Capture the cell that displays the provided text and extract its (X, Y) central coordinate. 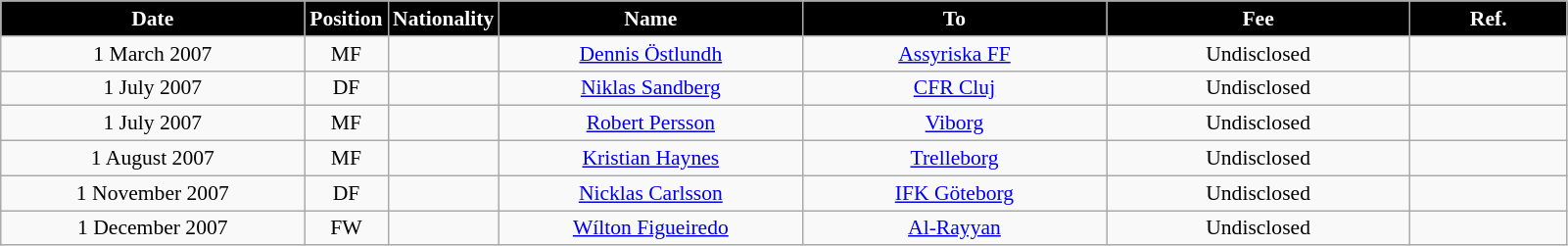
Kristian Haynes (650, 159)
Nicklas Carlsson (650, 193)
1 August 2007 (153, 159)
1 March 2007 (153, 54)
Al-Rayyan (954, 228)
Ref. (1489, 19)
Niklas Sandberg (650, 88)
Robert Persson (650, 123)
To (954, 19)
CFR Cluj (954, 88)
Dennis Östlundh (650, 54)
Trelleborg (954, 159)
IFK Göteborg (954, 193)
Name (650, 19)
Fee (1259, 19)
Viborg (954, 123)
Assyriska FF (954, 54)
FW (347, 228)
1 November 2007 (153, 193)
Position (347, 19)
Date (153, 19)
Wílton Figueiredo (650, 228)
Nationality (443, 19)
1 December 2007 (153, 228)
